Determine the [x, y] coordinate at the center of the cell enclosing the given text.  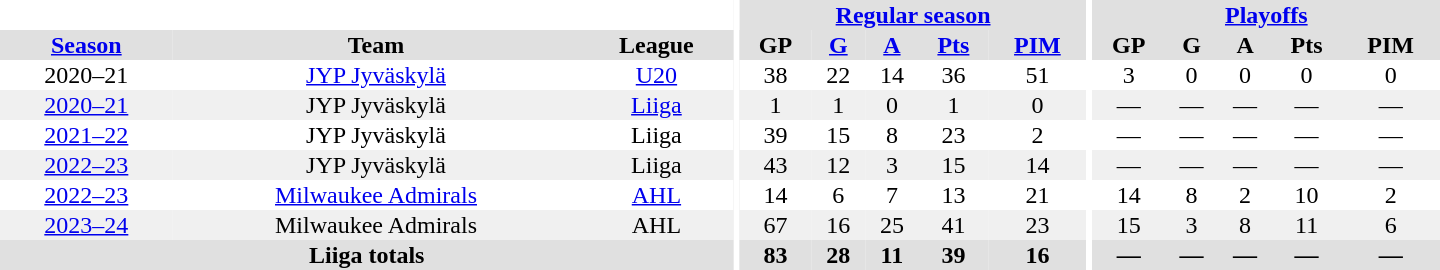
10 [1306, 195]
38 [775, 75]
12 [839, 165]
51 [1038, 75]
67 [775, 225]
83 [775, 255]
U20 [656, 75]
43 [775, 165]
28 [839, 255]
2021–22 [86, 135]
Team [376, 45]
25 [892, 225]
36 [954, 75]
Playoffs [1266, 15]
Regular season [912, 15]
Liiga totals [367, 255]
2023–24 [86, 225]
Season [86, 45]
22 [839, 75]
7 [892, 195]
41 [954, 225]
21 [1038, 195]
13 [954, 195]
League [656, 45]
